Output the [x, y] coordinate of the center of the cell containing the given text.  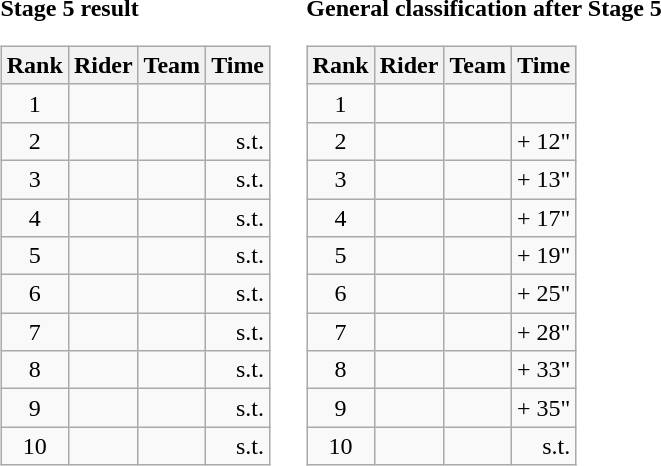
+ 25" [543, 294]
+ 19" [543, 256]
+ 33" [543, 370]
+ 35" [543, 408]
+ 13" [543, 179]
+ 17" [543, 217]
+ 12" [543, 141]
+ 28" [543, 332]
